Return (X, Y) of the center of cell containing provided text 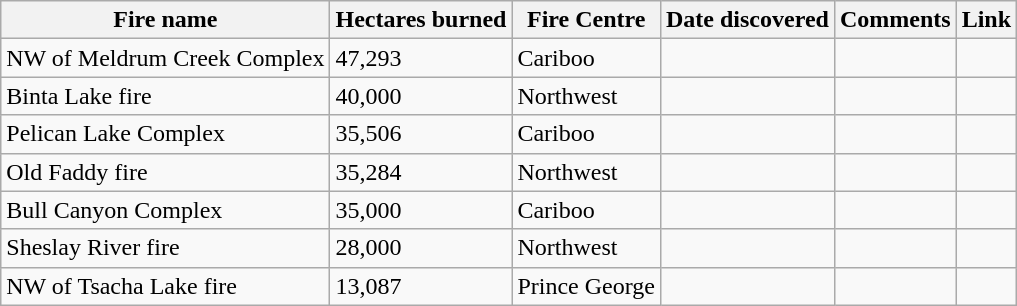
Pelican Lake Complex (166, 134)
Comments (895, 20)
47,293 (421, 58)
Binta Lake fire (166, 96)
Sheslay River fire (166, 248)
NW of Meldrum Creek Complex (166, 58)
35,506 (421, 134)
Prince George (586, 286)
Link (986, 20)
35,284 (421, 172)
Date discovered (747, 20)
Fire Centre (586, 20)
13,087 (421, 286)
35,000 (421, 210)
Hectares burned (421, 20)
Fire name (166, 20)
28,000 (421, 248)
Old Faddy fire (166, 172)
40,000 (421, 96)
Bull Canyon Complex (166, 210)
NW of Tsacha Lake fire (166, 286)
